For the text-containing cell, return its midpoint in (X, Y) coordinate format. 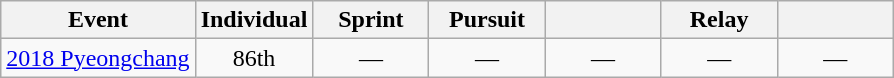
Pursuit (487, 20)
2018 Pyeongchang (98, 58)
86th (254, 58)
Event (98, 20)
Sprint (371, 20)
Relay (719, 20)
Individual (254, 20)
